Search for the cell housing the specified text and yield its (X, Y) center coordinate. 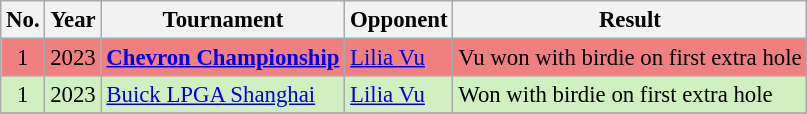
Opponent (399, 20)
Result (630, 20)
Tournament (223, 20)
No. (23, 20)
Year (73, 20)
Chevron Championship (223, 58)
Buick LPGA Shanghai (223, 95)
Vu won with birdie on first extra hole (630, 58)
Won with birdie on first extra hole (630, 95)
